Provide the [X, Y] coordinate of the cell's center where the given text is located.  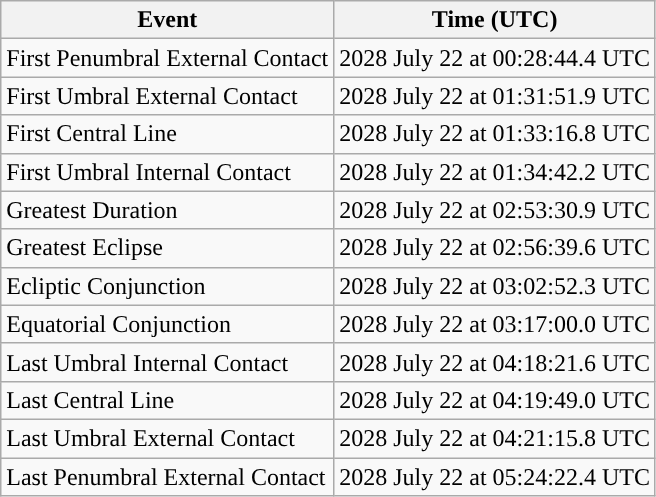
Greatest Eclipse [168, 248]
2028 July 22 at 00:28:44.4 UTC [495, 58]
2028 July 22 at 03:17:00.0 UTC [495, 324]
2028 July 22 at 04:18:21.6 UTC [495, 362]
Ecliptic Conjunction [168, 286]
2028 July 22 at 02:53:30.9 UTC [495, 210]
2028 July 22 at 01:34:42.2 UTC [495, 172]
2028 July 22 at 01:33:16.8 UTC [495, 134]
2028 July 22 at 03:02:52.3 UTC [495, 286]
2028 July 22 at 04:19:49.0 UTC [495, 400]
Greatest Duration [168, 210]
Last Central Line [168, 400]
First Umbral Internal Contact [168, 172]
Last Umbral Internal Contact [168, 362]
2028 July 22 at 05:24:22.4 UTC [495, 477]
Equatorial Conjunction [168, 324]
Last Penumbral External Contact [168, 477]
First Penumbral External Contact [168, 58]
Event [168, 20]
2028 July 22 at 04:21:15.8 UTC [495, 438]
First Umbral External Contact [168, 96]
Time (UTC) [495, 20]
Last Umbral External Contact [168, 438]
First Central Line [168, 134]
2028 July 22 at 02:56:39.6 UTC [495, 248]
2028 July 22 at 01:31:51.9 UTC [495, 96]
